Extract the (X, Y) coordinate from the center of the cell holding the provided text.  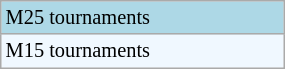
M25 tournaments (142, 17)
M15 tournaments (142, 51)
